Provide the (X, Y) coordinate of the cell's center where the given text is located.  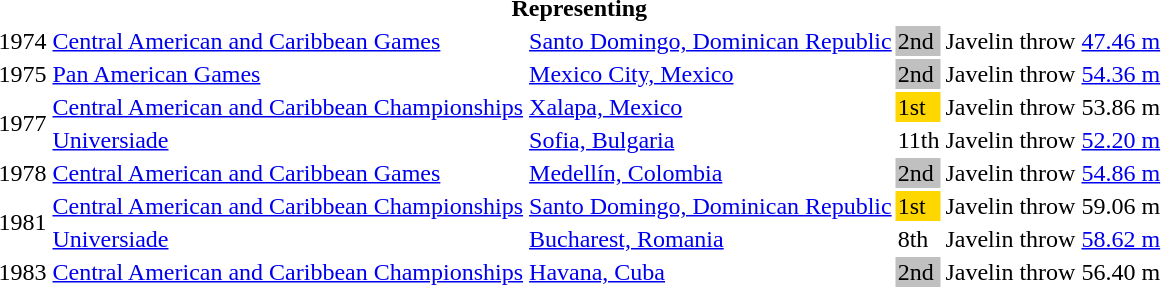
Havana, Cuba (711, 272)
Mexico City, Mexico (711, 74)
Pan American Games (288, 74)
Medellín, Colombia (711, 173)
Xalapa, Mexico (711, 107)
Bucharest, Romania (711, 239)
8th (918, 239)
11th (918, 140)
Sofia, Bulgaria (711, 140)
